Extract the (x, y) coordinate from the center of the cell holding the provided text.  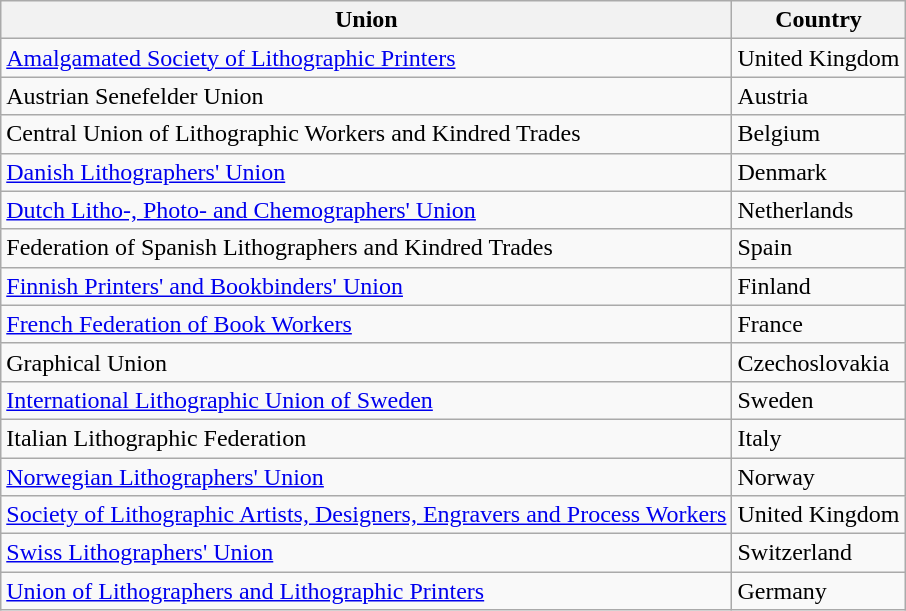
Netherlands (818, 210)
Federation of Spanish Lithographers and Kindred Trades (366, 248)
Norway (818, 477)
Austrian Senefelder Union (366, 96)
International Lithographic Union of Sweden (366, 400)
Country (818, 20)
Norwegian Lithographers' Union (366, 477)
Italy (818, 438)
Finnish Printers' and Bookbinders' Union (366, 286)
Swiss Lithographers' Union (366, 553)
Czechoslovakia (818, 362)
Sweden (818, 400)
Germany (818, 591)
Spain (818, 248)
Dutch Litho-, Photo- and Chemographers' Union (366, 210)
Belgium (818, 134)
Union of Lithographers and Lithographic Printers (366, 591)
France (818, 324)
Denmark (818, 172)
Danish Lithographers' Union (366, 172)
Central Union of Lithographic Workers and Kindred Trades (366, 134)
Switzerland (818, 553)
Union (366, 20)
Graphical Union (366, 362)
Amalgamated Society of Lithographic Printers (366, 58)
Finland (818, 286)
Austria (818, 96)
Italian Lithographic Federation (366, 438)
Society of Lithographic Artists, Designers, Engravers and Process Workers (366, 515)
French Federation of Book Workers (366, 324)
